Determine the (X, Y) coordinate at the center of the cell enclosing the given text.  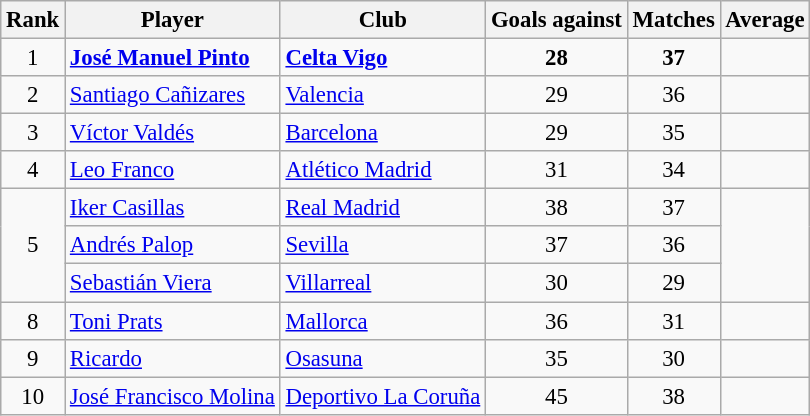
Barcelona (382, 133)
Andrés Palop (173, 245)
Celta Vigo (382, 58)
Sevilla (382, 245)
Rank (33, 20)
45 (557, 396)
Sebastián Viera (173, 283)
José Manuel Pinto (173, 58)
Atlético Madrid (382, 170)
Matches (674, 20)
Villarreal (382, 283)
4 (33, 170)
Toni Prats (173, 321)
10 (33, 396)
2 (33, 95)
Iker Casillas (173, 208)
Average (765, 20)
Player (173, 20)
José Francisco Molina (173, 396)
Ricardo (173, 358)
Víctor Valdés (173, 133)
Deportivo La Coruña (382, 396)
3 (33, 133)
8 (33, 321)
34 (674, 170)
Club (382, 20)
Goals against (557, 20)
Mallorca (382, 321)
Valencia (382, 95)
Real Madrid (382, 208)
Osasuna (382, 358)
1 (33, 58)
28 (557, 58)
9 (33, 358)
5 (33, 246)
Santiago Cañizares (173, 95)
Leo Franco (173, 170)
